Determine the (X, Y) coordinate at the center of the cell enclosing the given text.  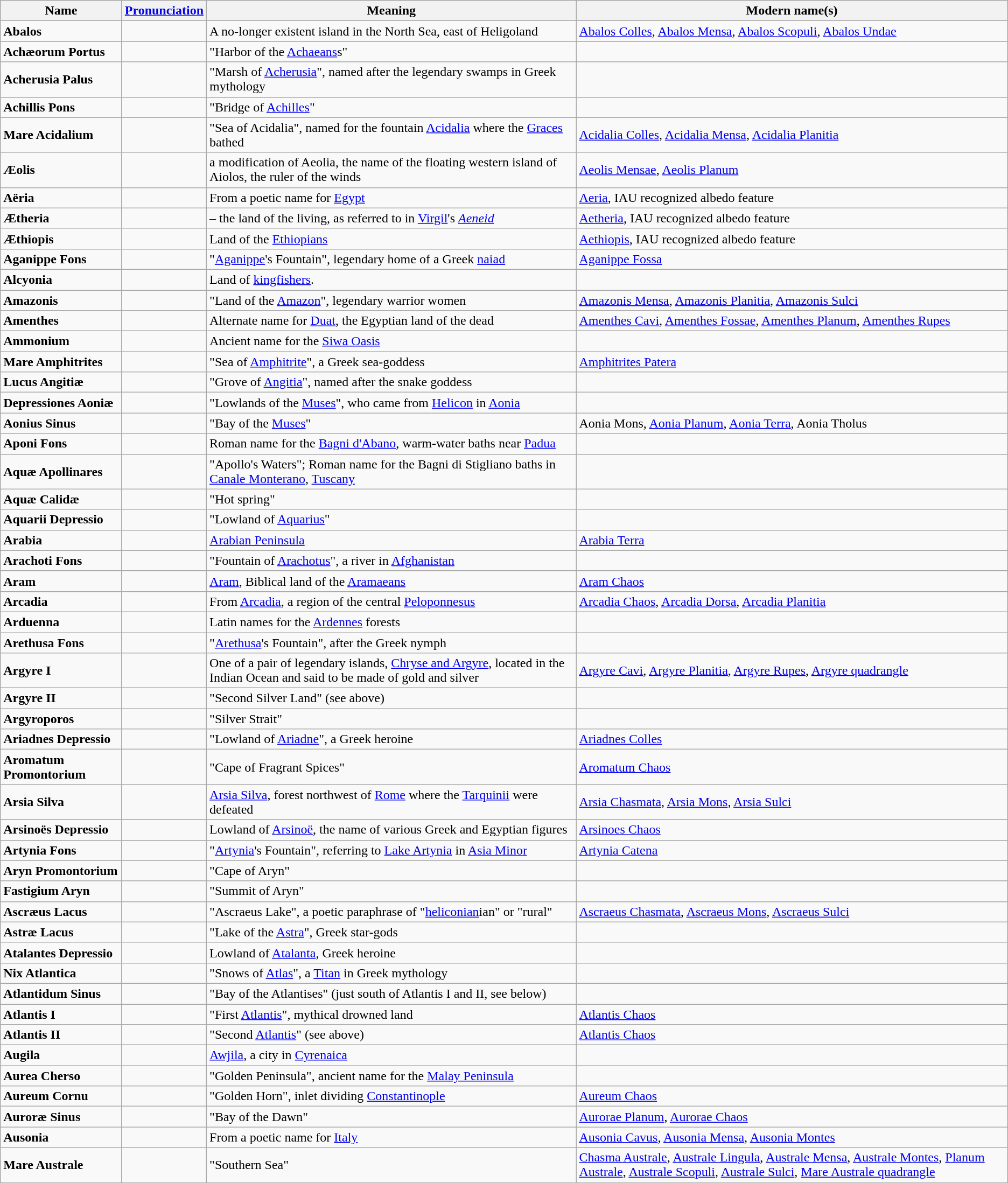
"Lowland of Aquarius" (391, 520)
Acidalia Colles, Acidalia Mensa, Acidalia Planitia (792, 135)
Pronunciation (164, 11)
Aquæ Apollinares (61, 472)
"Second Silver Land" (see above) (391, 698)
Artynia Catena (792, 850)
Æolis (61, 170)
Arsinoes Chaos (792, 830)
Abalos (61, 31)
Arachoti Fons (61, 561)
Aureum Cornu (61, 1096)
"Silver Strait" (391, 719)
Lowland of Atalanta, Greek heroine (391, 953)
Aram Chaos (792, 581)
"Southern Sea" (391, 1165)
Aurea Cherso (61, 1076)
From a poetic name for Egypt (391, 198)
Amazonis (61, 300)
"Hot spring" (391, 499)
"Golden Horn", inlet dividing Constantinople (391, 1096)
Atlantidum Sinus (61, 993)
Chasma Australe, Australe Lingula, Australe Mensa, Australe Montes, Planum Australe, Australe Scopuli, Australe Sulci, Mare Australe quadrangle (792, 1165)
One of a pair of legendary islands, Chryse and Argyre, located in the Indian Ocean and said to be made of gold and silver (391, 671)
Abalos Colles, Abalos Mensa, Abalos Scopuli, Abalos Undae (792, 31)
"Bridge of Achilles" (391, 107)
Lucus Angitiæ (61, 382)
"Bay of the Muses" (391, 423)
Mare Acidalium (61, 135)
"Land of the Amazon", legendary warrior women (391, 300)
Argyre II (61, 698)
Mare Amphitrites (61, 362)
"Summit of Aryn" (391, 891)
"Artynia's Fountain", referring to Lake Artynia in Asia Minor (391, 850)
"Lowland of Ariadne", a Greek heroine (391, 739)
From Arcadia, a region of the central Peloponnesus (391, 601)
"First Atlantis", mythical drowned land (391, 1014)
Name (61, 11)
Land of kingfishers. (391, 279)
A no-longer existent island in the North Sea, east of Heligoland (391, 31)
Æthiopis (61, 239)
Argyre Cavi, Argyre Planitia, Argyre Rupes, Argyre quadrangle (792, 671)
Ancient name for the Siwa Oasis (391, 341)
Aromatum Promontorium (61, 767)
Aonia Mons, Aonia Planum, Aonia Terra, Aonia Tholus (792, 423)
Aromatum Chaos (792, 767)
Acherusia Palus (61, 80)
Meaning (391, 11)
Arduenna (61, 622)
Aurorae Planum, Aurorae Chaos (792, 1117)
"Ascraeus Lake", a poetic paraphrase of "heliconianian" or "rural" (391, 912)
Arsinoës Depressio (61, 830)
Aetheria, IAU recognized albedo feature (792, 218)
Ariadnes Depressio (61, 739)
"Bay of the Atlantises" (just south of Atlantis I and II, see below) (391, 993)
Arcadia (61, 601)
Aryn Promontorium (61, 871)
Alcyonia (61, 279)
Aëria (61, 198)
Ascraeus Chasmata, Ascraeus Mons, Ascraeus Sulci (792, 912)
Aram (61, 581)
Aganippe Fossa (792, 259)
Aeolis Mensae, Aeolis Planum (792, 170)
Amphitrites Patera (792, 362)
Arsia Silva, forest northwest of Rome where the Tarquinii were defeated (391, 802)
Arabia (61, 540)
"Sea of Acidalia", named for the fountain Acidalia where the Graces bathed (391, 135)
"Bay of the Dawn" (391, 1117)
Depressiones Aoniæ (61, 403)
"Marsh of Acherusia", named after the legendary swamps in Greek mythology (391, 80)
Amenthes (61, 321)
Auroræ Sinus (61, 1117)
Ascræus Lacus (61, 912)
Ammonium (61, 341)
Alternate name for Duat, the Egyptian land of the dead (391, 321)
Achillis Pons (61, 107)
Amenthes Cavi, Amenthes Fossae, Amenthes Planum, Amenthes Rupes (792, 321)
Nix Atlantica (61, 973)
Ariadnes Colles (792, 739)
Fastigium Aryn (61, 891)
Aethiopis, IAU recognized albedo feature (792, 239)
Argyroporos (61, 719)
Awjila, a city in Cyrenaica (391, 1055)
"Second Atlantis" (see above) (391, 1035)
"Sea of Amphitrite", a Greek sea-goddess (391, 362)
Arsia Chasmata, Arsia Mons, Arsia Sulci (792, 802)
"Arethusa's Fountain", after the Greek nymph (391, 642)
"Lake of the Astra", Greek star-gods (391, 932)
Atalantes Depressio (61, 953)
Lowland of Arsinoë, the name of various Greek and Egyptian figures (391, 830)
"Aganippe's Fountain", legendary home of a Greek naiad (391, 259)
Arethusa Fons (61, 642)
Mare Australe (61, 1165)
"Apollo's Waters"; Roman name for the Bagni di Stigliano baths in Canale Monterano, Tuscany (391, 472)
"Snows of Atlas", a Titan in Greek mythology (391, 973)
Aquarii Depressio (61, 520)
"Fountain of Arachotus", a river in Afghanistan (391, 561)
a modification of Aeolia, the name of the floating western island of Aiolos, the ruler of the winds (391, 170)
Augila (61, 1055)
"Cape of Fragrant Spices" (391, 767)
Aponi Fons (61, 444)
Artynia Fons (61, 850)
Ætheria (61, 218)
Aquæ Calidæ (61, 499)
Aram, Biblical land of the Aramaeans (391, 581)
Arabia Terra (792, 540)
Latin names for the Ardennes forests (391, 622)
From a poetic name for Italy (391, 1137)
Aganippe Fons (61, 259)
Arabian Peninsula (391, 540)
Arcadia Chaos, Arcadia Dorsa, Arcadia Planitia (792, 601)
Argyre I (61, 671)
Amazonis Mensa, Amazonis Planitia, Amazonis Sulci (792, 300)
Ausonia Cavus, Ausonia Mensa, Ausonia Montes (792, 1137)
Astræ Lacus (61, 932)
Roman name for the Bagni d'Abano, warm-water baths near Padua (391, 444)
Aonius Sinus (61, 423)
"Lowlands of the Muses", who came from Helicon in Aonia (391, 403)
Arsia Silva (61, 802)
Land of the Ethiopians (391, 239)
"Grove of Angitia", named after the snake goddess (391, 382)
Ausonia (61, 1137)
Atlantis II (61, 1035)
Aureum Chaos (792, 1096)
Achæorum Portus (61, 52)
"Golden Peninsula", ancient name for the Malay Peninsula (391, 1076)
Aeria, IAU recognized albedo feature (792, 198)
– the land of the living, as referred to in Virgil's Aeneid (391, 218)
Atlantis I (61, 1014)
"Harbor of the Achaeanss" (391, 52)
"Cape of Aryn" (391, 871)
Modern name(s) (792, 11)
